Find where the given text appears and provide that cell's center as [X, Y] coordinate. 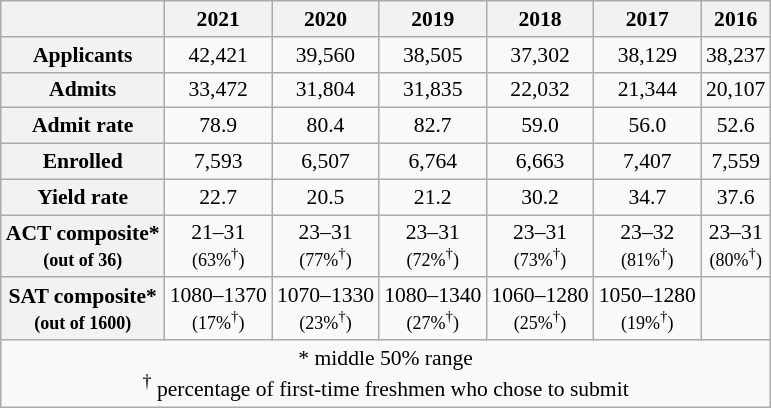
56.0 [648, 126]
7,593 [218, 161]
Yield rate [83, 197]
ACT composite*(out of 36) [83, 246]
38,129 [648, 54]
20,107 [736, 90]
80.4 [326, 126]
23–31(72%†) [432, 246]
23–31(73%†) [540, 246]
22.7 [218, 197]
38,237 [736, 54]
SAT composite*(out of 1600) [83, 308]
1060–1280(25%†) [540, 308]
22,032 [540, 90]
Admits [83, 90]
78.9 [218, 126]
37.6 [736, 197]
2018 [540, 19]
Applicants [83, 54]
21,344 [648, 90]
2016 [736, 19]
2019 [432, 19]
33,472 [218, 90]
7,559 [736, 161]
1070–1330(23%†) [326, 308]
Enrolled [83, 161]
31,804 [326, 90]
6,507 [326, 161]
52.6 [736, 126]
2021 [218, 19]
42,421 [218, 54]
23–32(81%†) [648, 246]
39,560 [326, 54]
1080–1370(17%†) [218, 308]
59.0 [540, 126]
* middle 50% range † percentage of first-time freshmen who chose to submit [386, 374]
21–31(63%†) [218, 246]
21.2 [432, 197]
31,835 [432, 90]
82.7 [432, 126]
1050–1280(19%†) [648, 308]
37,302 [540, 54]
2017 [648, 19]
6,764 [432, 161]
7,407 [648, 161]
Admit rate [83, 126]
38,505 [432, 54]
30.2 [540, 197]
6,663 [540, 161]
1080–1340(27%†) [432, 308]
34.7 [648, 197]
23–31(80%†) [736, 246]
20.5 [326, 197]
23–31(77%†) [326, 246]
2020 [326, 19]
